Scan for the cell matching the given text and deliver its (X, Y) coordinate at center. 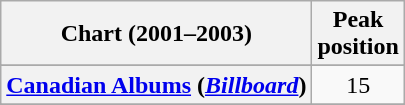
Peakposition (358, 34)
15 (358, 85)
Canadian Albums (Billboard) (156, 85)
Chart (2001–2003) (156, 34)
